Find where the given text appears and provide that cell's center as [X, Y] coordinate. 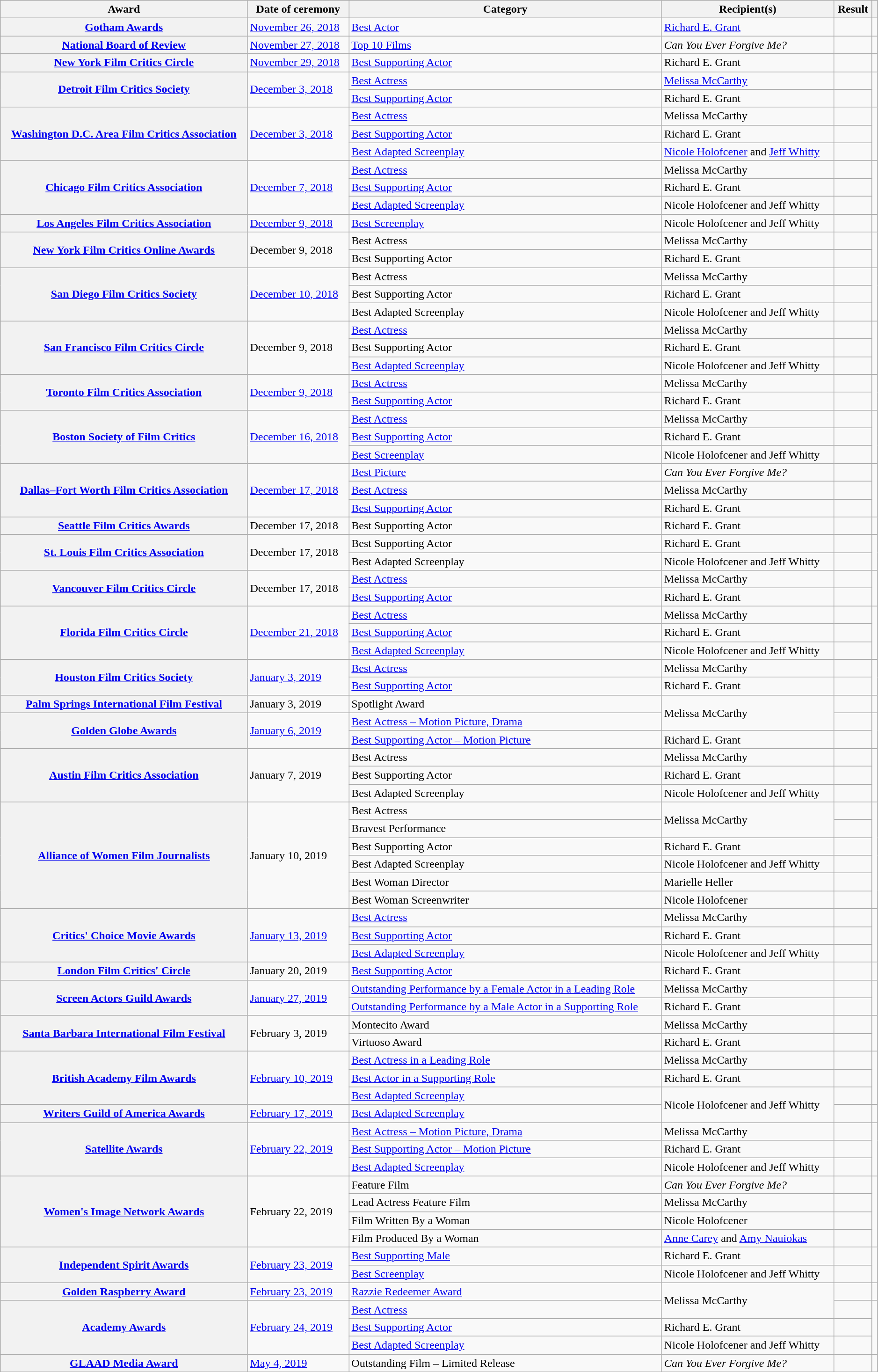
December 21, 2018 [298, 633]
November 27, 2018 [298, 45]
New York Film Critics Online Awards [124, 250]
Category [505, 9]
Los Angeles Film Critics Association [124, 223]
Boston Society of Film Critics [124, 437]
Women's Image Network Awards [124, 1211]
February 17, 2019 [298, 1114]
January 7, 2019 [298, 775]
Independent Spirit Awards [124, 1265]
Award [124, 9]
Virtuoso Award [505, 1042]
February 10, 2019 [298, 1078]
Date of ceremony [298, 9]
Detroit Film Critics Society [124, 89]
Montecito Award [505, 1024]
Best Supporting Male [505, 1256]
Golden Raspberry Award [124, 1292]
Outstanding Film – Limited Release [505, 1363]
Best Actor in a Supporting Role [505, 1078]
Top 10 Films [505, 45]
London Film Critics' Circle [124, 971]
Houston Film Critics Society [124, 677]
National Board of Review [124, 45]
Film Written By a Woman [505, 1220]
Writers Guild of America Awards [124, 1114]
Marielle Heller [747, 882]
Vancouver Film Critics Circle [124, 588]
May 4, 2019 [298, 1363]
Anne Carey and Amy Nauiokas [747, 1238]
St. Louis Film Critics Association [124, 553]
Academy Awards [124, 1327]
January 6, 2019 [298, 730]
Film Produced By a Woman [505, 1238]
Critics' Choice Movie Awards [124, 935]
Best Woman Director [505, 882]
Razzie Redeemer Award [505, 1292]
Feature Film [505, 1185]
Alliance of Women Film Journalists [124, 855]
Washington D.C. Area Film Critics Association [124, 134]
Florida Film Critics Circle [124, 633]
Lead Actress Feature Film [505, 1203]
Screen Actors Guild Awards [124, 998]
January 27, 2019 [298, 998]
Austin Film Critics Association [124, 775]
November 29, 2018 [298, 63]
Bravest Performance [505, 829]
Satellite Awards [124, 1149]
November 26, 2018 [298, 27]
Best Picture [505, 472]
Spotlight Award [505, 704]
Golden Globe Awards [124, 730]
December 10, 2018 [298, 294]
Best Woman Screenwriter [505, 900]
December 16, 2018 [298, 437]
Best Actor [505, 27]
Gotham Awards [124, 27]
February 24, 2019 [298, 1327]
January 20, 2019 [298, 971]
Dallas–Fort Worth Film Critics Association [124, 490]
December 7, 2018 [298, 187]
Outstanding Performance by a Male Actor in a Supporting Role [505, 1007]
Chicago Film Critics Association [124, 187]
Santa Barbara International Film Festival [124, 1033]
Outstanding Performance by a Female Actor in a Leading Role [505, 989]
Result [853, 9]
Best Actress in a Leading Role [505, 1060]
New York Film Critics Circle [124, 63]
Recipient(s) [747, 9]
Palm Springs International Film Festival [124, 704]
Seattle Film Critics Awards [124, 526]
February 3, 2019 [298, 1033]
January 13, 2019 [298, 935]
GLAAD Media Award [124, 1363]
San Diego Film Critics Society [124, 294]
January 10, 2019 [298, 855]
British Academy Film Awards [124, 1078]
Toronto Film Critics Association [124, 392]
San Francisco Film Critics Circle [124, 348]
